Pinpoint the cell where the given text exists, returning its [X, Y] midpoint coordinate. 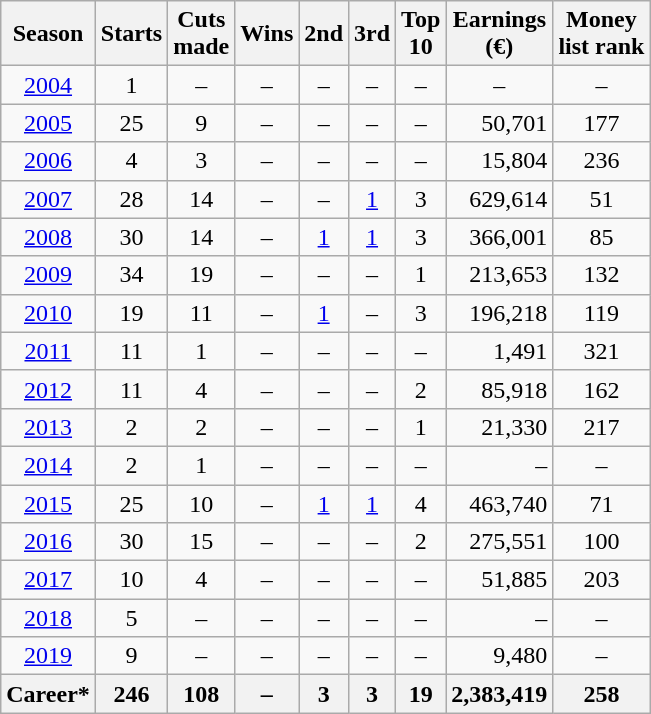
15,804 [500, 161]
2012 [48, 389]
Earnings(€) [500, 34]
15 [202, 542]
236 [602, 161]
85,918 [500, 389]
321 [602, 351]
108 [202, 694]
177 [602, 123]
2011 [48, 351]
213,653 [500, 275]
2007 [48, 199]
2017 [48, 580]
Cutsmade [202, 34]
Top10 [421, 34]
2nd [324, 34]
21,330 [500, 427]
119 [602, 313]
5 [131, 618]
2009 [48, 275]
100 [602, 542]
51,885 [500, 580]
2018 [48, 618]
2016 [48, 542]
2015 [48, 503]
71 [602, 503]
2004 [48, 85]
275,551 [500, 542]
Starts [131, 34]
Moneylist rank [602, 34]
85 [602, 237]
2014 [48, 465]
196,218 [500, 313]
2019 [48, 656]
50,701 [500, 123]
3rd [372, 34]
132 [602, 275]
2005 [48, 123]
246 [131, 694]
2008 [48, 237]
629,614 [500, 199]
2013 [48, 427]
28 [131, 199]
2010 [48, 313]
463,740 [500, 503]
258 [602, 694]
9,480 [500, 656]
51 [602, 199]
Wins [267, 34]
203 [602, 580]
366,001 [500, 237]
2,383,419 [500, 694]
2006 [48, 161]
34 [131, 275]
Career* [48, 694]
1,491 [500, 351]
162 [602, 389]
Season [48, 34]
217 [602, 427]
